Find where the given text appears and provide that cell's center as [X, Y] coordinate. 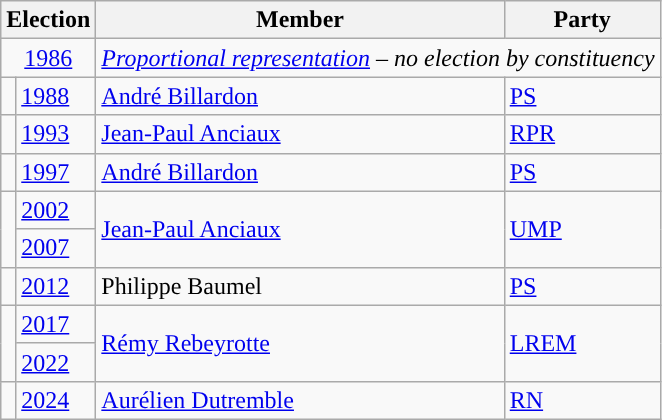
2012 [56, 286]
1986 [48, 58]
1988 [56, 96]
UMP [582, 229]
Party [582, 20]
Proportional representation – no election by constituency [378, 58]
Rémy Rebeyrotte [300, 343]
2007 [56, 248]
Aurélien Dutremble [300, 400]
Member [300, 20]
RPR [582, 134]
Election [48, 20]
1993 [56, 134]
2024 [56, 400]
2002 [56, 210]
RN [582, 400]
LREM [582, 343]
2022 [56, 362]
2017 [56, 324]
Philippe Baumel [300, 286]
1997 [56, 172]
